Locate the cell with the specified text and output its (x, y) center coordinate. 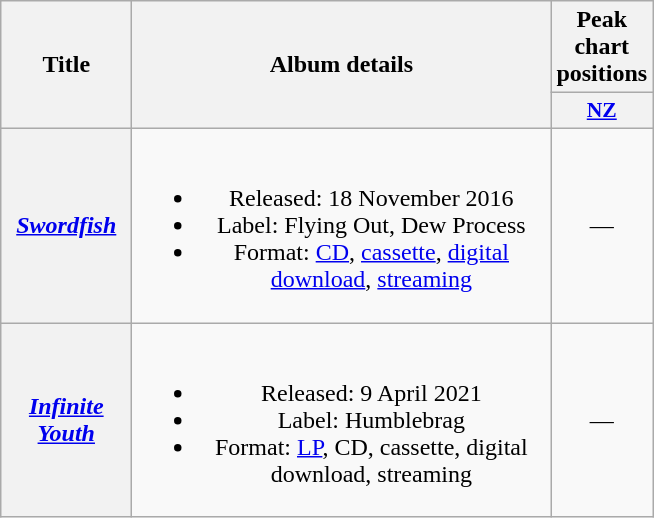
Peak chart positions (602, 47)
Title (66, 65)
Released: 9 April 2021Label: HumblebragFormat: LP, CD, cassette, digital download, streaming (342, 419)
NZ (602, 111)
Album details (342, 65)
Infinite Youth (66, 419)
Swordfish (66, 225)
Released: 18 November 2016Label: Flying Out, Dew ProcessFormat: CD, cassette, digital download, streaming (342, 225)
